For the text-containing cell, return its midpoint in [x, y] coordinate format. 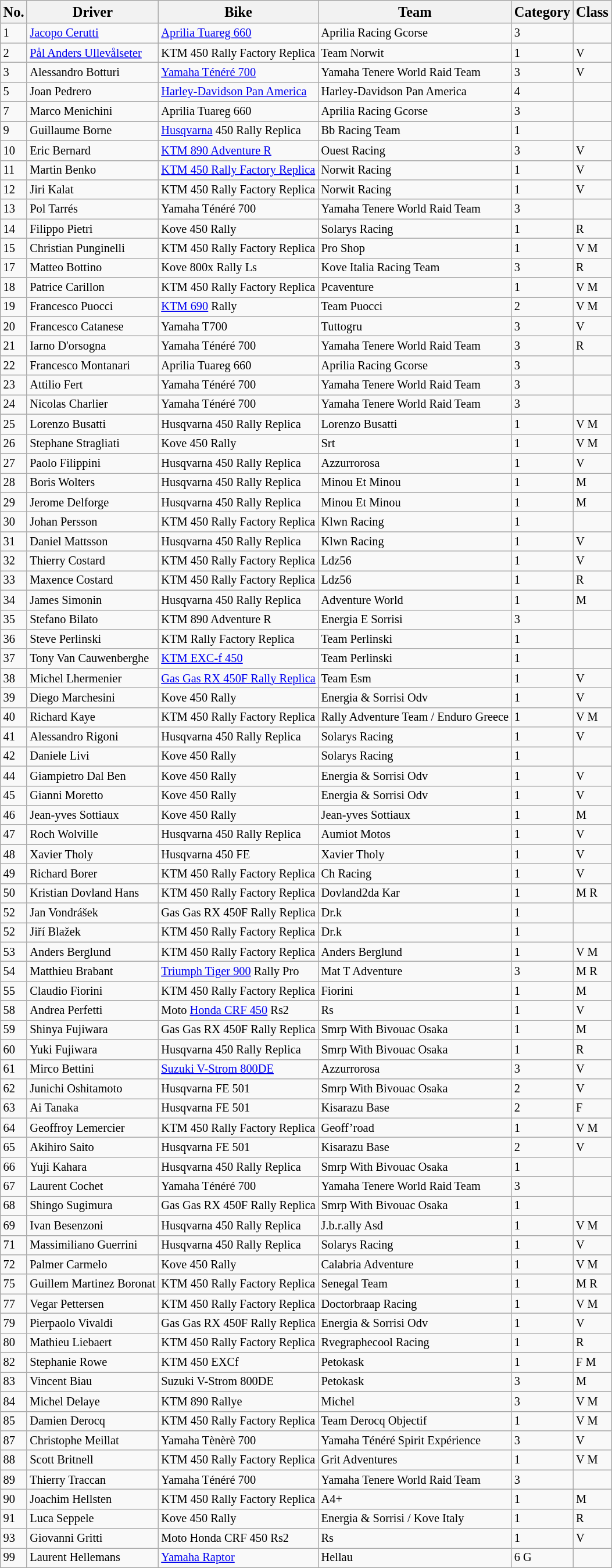
28 [14, 483]
Joan Pedrero [92, 92]
23 [14, 385]
17 [14, 268]
Jerome Delforge [92, 502]
Christophe Meillat [92, 1440]
Junichi Oshitamoto [92, 1088]
KTM 890 Rallye [238, 1401]
44 [14, 776]
Boris Wolters [92, 483]
82 [14, 1362]
Jan Vondrášek [92, 913]
47 [14, 835]
Guillem Martinez Boronat [92, 1284]
83 [14, 1382]
10 [14, 150]
KTM EXC-f 450 [238, 659]
61 [14, 1069]
Pål Anders Ullevålseter [92, 53]
30 [14, 522]
Jacopo Cerutti [92, 33]
Daniele Livi [92, 756]
46 [14, 815]
19 [14, 307]
4 [542, 92]
Shinya Fujiwara [92, 1030]
24 [14, 404]
29 [14, 502]
No. [14, 12]
63 [14, 1108]
Roch Wolville [92, 835]
F [592, 1108]
Geoff’road [415, 1128]
Francesco Catanese [92, 326]
Ch Racing [415, 873]
6 G [542, 1558]
Richard Kaye [92, 717]
Geoffroy Lemercier [92, 1128]
Michel [415, 1401]
27 [14, 463]
Michel Lhermenier [92, 678]
Jiri Kalat [92, 189]
40 [14, 717]
A4+ [415, 1499]
93 [14, 1538]
Bb Racing Team [415, 131]
50 [14, 893]
Triumph Tiger 900 Rally Pro [238, 972]
Giovanni Gritti [92, 1538]
77 [14, 1304]
Claudio Fiorini [92, 991]
Pcaventure [415, 287]
71 [14, 1245]
Yamaha T700 [238, 326]
Johan Persson [92, 522]
45 [14, 796]
Energia E Sorrisi [415, 620]
Nicolas Charlier [92, 404]
Paolo Filippini [92, 463]
79 [14, 1323]
Hellau [415, 1558]
Laurent Hellemans [92, 1558]
Driver [92, 12]
26 [14, 444]
Doctorbraap Racing [415, 1304]
15 [14, 248]
Iarno D'orsogna [92, 346]
Daniel Mattsson [92, 541]
Stephanie Rowe [92, 1362]
62 [14, 1088]
75 [14, 1284]
Massimiliano Guerrini [92, 1245]
Tuttogru [415, 326]
Matthieu Brabant [92, 972]
Ivan Besenzoni [92, 1225]
Kove Italia Racing Team [415, 268]
Eric Bernard [92, 150]
39 [14, 697]
Damien Derocq [92, 1421]
48 [14, 854]
Kove 800x Rally Ls [238, 268]
Pierpaolo Vivaldi [92, 1323]
66 [14, 1167]
Scott Britnell [92, 1460]
Shingo Sugimura [92, 1206]
53 [14, 952]
Calabria Adventure [415, 1264]
67 [14, 1186]
Alessandro Botturi [92, 72]
Mirco Bettini [92, 1069]
Alessandro Rigoni [92, 737]
Steve Perlinski [92, 639]
Senegal Team [415, 1284]
Matteo Bottino [92, 268]
Stefano Bilato [92, 620]
42 [14, 756]
Category [542, 12]
34 [14, 600]
KTM Rally Factory Replica [238, 639]
KTM 690 Rally [238, 307]
80 [14, 1343]
Dovland2da Kar [415, 893]
Luca Seppele [92, 1519]
20 [14, 326]
85 [14, 1421]
84 [14, 1401]
37 [14, 659]
33 [14, 580]
Mat T Adventure [415, 972]
Class [592, 12]
Joachim Hellsten [92, 1499]
Francesco Montanari [92, 365]
72 [14, 1264]
Srt [415, 444]
54 [14, 972]
Rally Adventure Team / Enduro Greece [415, 717]
69 [14, 1225]
Martin Benko [92, 170]
Filippo Pietri [92, 229]
87 [14, 1440]
68 [14, 1206]
Yamaha Raptor [238, 1558]
Team Derocq Objectif [415, 1421]
58 [14, 1010]
Pol Tarrés [92, 209]
Team [415, 12]
Gianni Moretto [92, 796]
Team Esm [415, 678]
38 [14, 678]
Thierry Costard [92, 561]
Akihiro Saito [92, 1147]
Richard Borer [92, 873]
22 [14, 365]
Ai Tanaka [92, 1108]
Kristian Dovland Hans [92, 893]
Laurent Cochet [92, 1186]
7 [14, 112]
Guillaume Borne [92, 131]
Jiří Blažek [92, 932]
Grit Adventures [415, 1460]
KTM 450 EXCf [238, 1362]
Yuki Fujiwara [92, 1049]
Palmer Carmelo [92, 1264]
Energia & Sorrisi / Kove Italy [415, 1519]
Andrea Perfetti [92, 1010]
Aumiot Motos [415, 835]
91 [14, 1519]
Maxence Costard [92, 580]
99 [14, 1558]
18 [14, 287]
Bike [238, 12]
Attilio Fert [92, 385]
49 [14, 873]
Pro Shop [415, 248]
9 [14, 131]
65 [14, 1147]
11 [14, 170]
Mathieu Liebaert [92, 1343]
60 [14, 1049]
41 [14, 737]
Marco Menichini [92, 112]
31 [14, 541]
21 [14, 346]
James Simonin [92, 600]
Thierry Traccan [92, 1480]
88 [14, 1460]
90 [14, 1499]
35 [14, 620]
Rvegraphecool Racing [415, 1343]
12 [14, 189]
Patrice Carillon [92, 287]
Team Puocci [415, 307]
Giampietro Dal Ben [92, 776]
59 [14, 1030]
55 [14, 991]
Vincent Biau [92, 1382]
Francesco Puocci [92, 307]
36 [14, 639]
32 [14, 561]
Yamaha Tènèrè 700 [238, 1440]
13 [14, 209]
Yuji Kahara [92, 1167]
F M [592, 1362]
Team Norwit [415, 53]
Diego Marchesini [92, 697]
5 [14, 92]
Michel Delaye [92, 1401]
Adventure World [415, 600]
25 [14, 424]
Husqvarna 450 FE [238, 854]
Tony Van Cauwenberghe [92, 659]
J.b.r.ally Asd [415, 1225]
Yamaha Ténéré Spirit Expérience [415, 1440]
Fiorini [415, 991]
Stephane Stragliati [92, 444]
Christian Punginelli [92, 248]
64 [14, 1128]
89 [14, 1480]
Vegar Pettersen [92, 1304]
14 [14, 229]
Ouest Racing [415, 150]
